Find where the given text appears and provide that cell's center as (X, Y) coordinate. 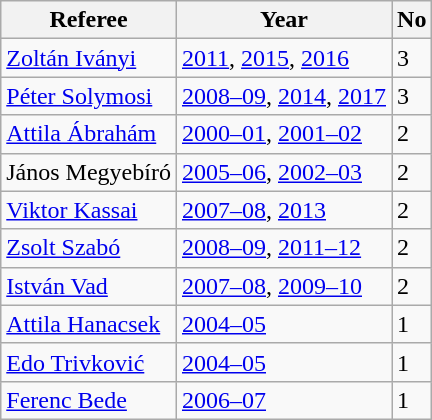
Péter Solymosi (89, 96)
2006–07 (284, 400)
2005–06, 2002–03 (284, 172)
2007–08, 2009–10 (284, 286)
Edo Trivković (89, 362)
Year (284, 20)
Attila Hanacsek (89, 324)
Attila Ábrahám (89, 134)
2000–01, 2001–02 (284, 134)
Viktor Kassai (89, 210)
2008–09, 2011–12 (284, 248)
István Vad (89, 286)
Zoltán Iványi (89, 58)
Zsolt Szabó (89, 248)
János Megyebíró (89, 172)
No (412, 20)
Referee (89, 20)
Ferenc Bede (89, 400)
2008–09, 2014, 2017 (284, 96)
2007–08, 2013 (284, 210)
2011, 2015, 2016 (284, 58)
